Detect which cell encompasses the target text, then output its (X, Y) center coordinate. 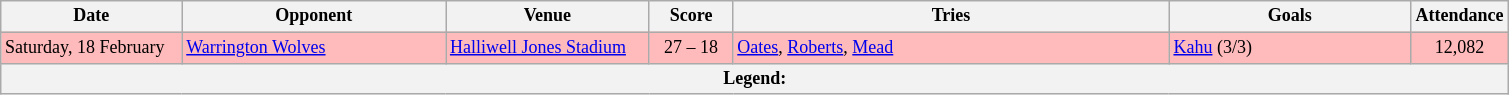
Saturday, 18 February (92, 48)
Tries (951, 16)
Goals (1290, 16)
Legend: (755, 78)
Kahu (3/3) (1290, 48)
Oates, Roberts, Mead (951, 48)
12,082 (1460, 48)
Score (691, 16)
Halliwell Jones Stadium (548, 48)
Date (92, 16)
Attendance (1460, 16)
Venue (548, 16)
27 – 18 (691, 48)
Warrington Wolves (314, 48)
Opponent (314, 16)
